Detect which cell encompasses the target text, then output its [x, y] center coordinate. 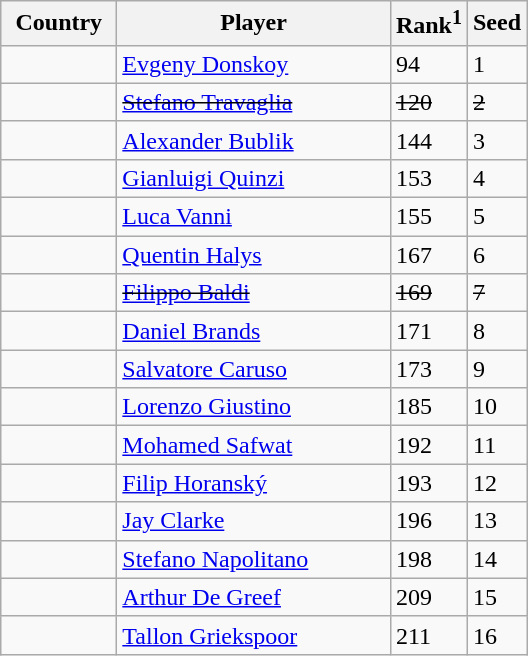
12 [496, 483]
7 [496, 293]
Stefano Travaglia [254, 102]
167 [428, 255]
5 [496, 217]
Luca Vanni [254, 217]
196 [428, 521]
198 [428, 559]
4 [496, 178]
Country [59, 24]
Daniel Brands [254, 331]
Mohamed Safwat [254, 445]
Lorenzo Giustino [254, 407]
211 [428, 635]
171 [428, 331]
173 [428, 369]
Filip Horanský [254, 483]
192 [428, 445]
8 [496, 331]
Alexander Bublik [254, 140]
2 [496, 102]
209 [428, 597]
155 [428, 217]
10 [496, 407]
Seed [496, 24]
Arthur De Greef [254, 597]
14 [496, 559]
Filippo Baldi [254, 293]
Jay Clarke [254, 521]
169 [428, 293]
9 [496, 369]
Quentin Halys [254, 255]
15 [496, 597]
Gianluigi Quinzi [254, 178]
16 [496, 635]
1 [496, 64]
11 [496, 445]
153 [428, 178]
120 [428, 102]
3 [496, 140]
13 [496, 521]
Evgeny Donskoy [254, 64]
Rank1 [428, 24]
6 [496, 255]
Player [254, 24]
193 [428, 483]
Tallon Griekspoor [254, 635]
94 [428, 64]
185 [428, 407]
144 [428, 140]
Stefano Napolitano [254, 559]
Salvatore Caruso [254, 369]
